Capture the cell that displays the provided text and extract its [x, y] central coordinate. 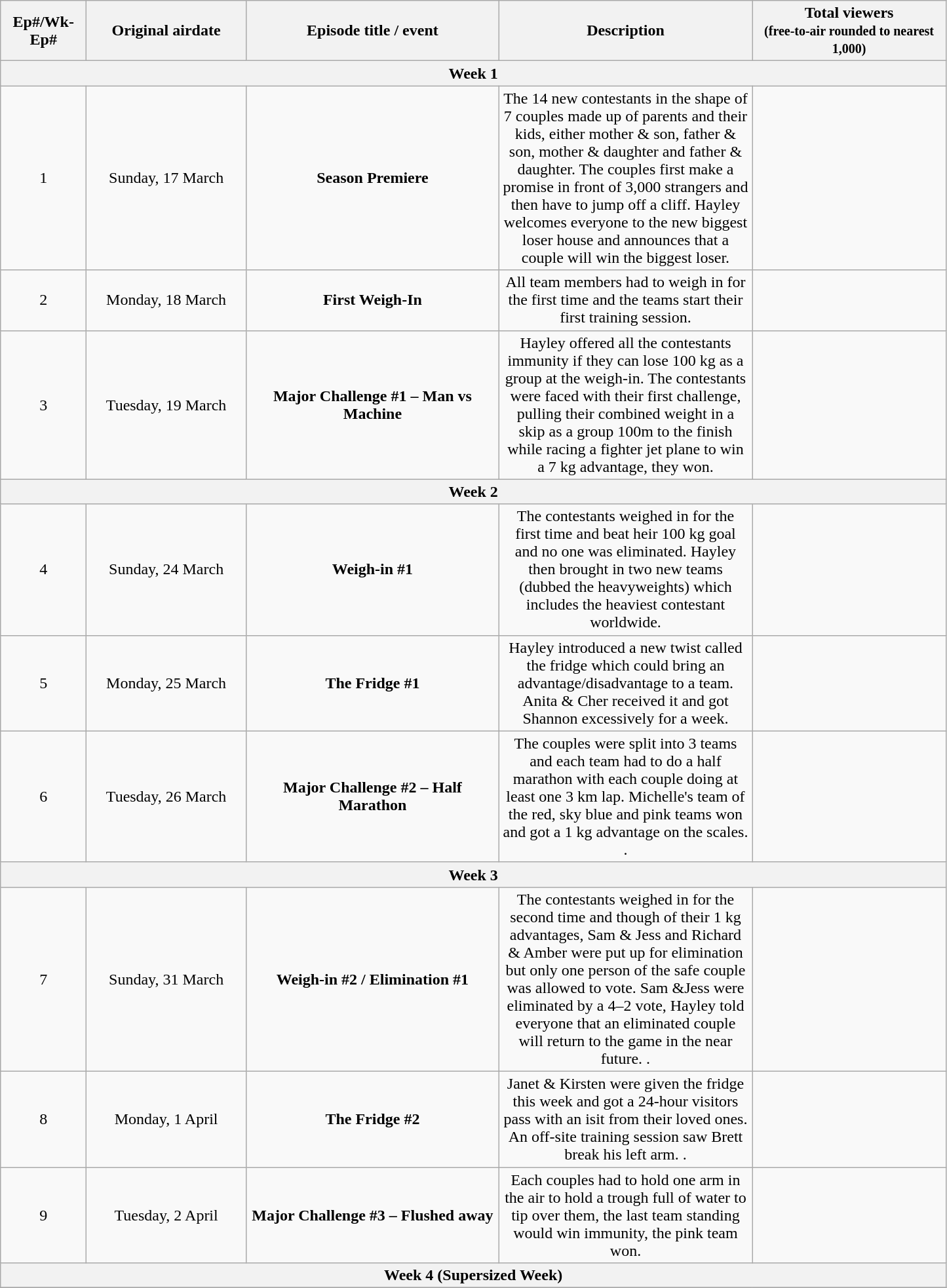
Major Challenge #1 – Man vs Machine [372, 405]
Monday, 25 March [166, 683]
Sunday, 31 March [166, 979]
Major Challenge #3 – Flushed away [372, 1215]
6 [43, 796]
Weigh-in #1 [372, 570]
Description [625, 31]
Season Premiere [372, 178]
Episode title / event [372, 31]
5 [43, 683]
Tuesday, 19 March [166, 405]
Week 4 (Supersized Week) [473, 1276]
4 [43, 570]
8 [43, 1119]
1 [43, 178]
The Fridge #1 [372, 683]
7 [43, 979]
Week 1 [473, 73]
Weigh-in #2 / Elimination #1 [372, 979]
Major Challenge #2 – Half Marathon [372, 796]
Week 3 [473, 874]
Original airdate [166, 31]
3 [43, 405]
Tuesday, 2 April [166, 1215]
Ep#/Wk-Ep# [43, 31]
Total viewers(free-to-air rounded to nearest 1,000) [849, 31]
Monday, 18 March [166, 300]
Week 2 [473, 492]
9 [43, 1215]
Tuesday, 26 March [166, 796]
2 [43, 300]
The Fridge #2 [372, 1119]
Sunday, 24 March [166, 570]
First Weigh-In [372, 300]
All team members had to weigh in for the first time and the teams start their first training session. [625, 300]
Monday, 1 April [166, 1119]
Sunday, 17 March [166, 178]
